Return (x, y) of the center of cell containing provided text 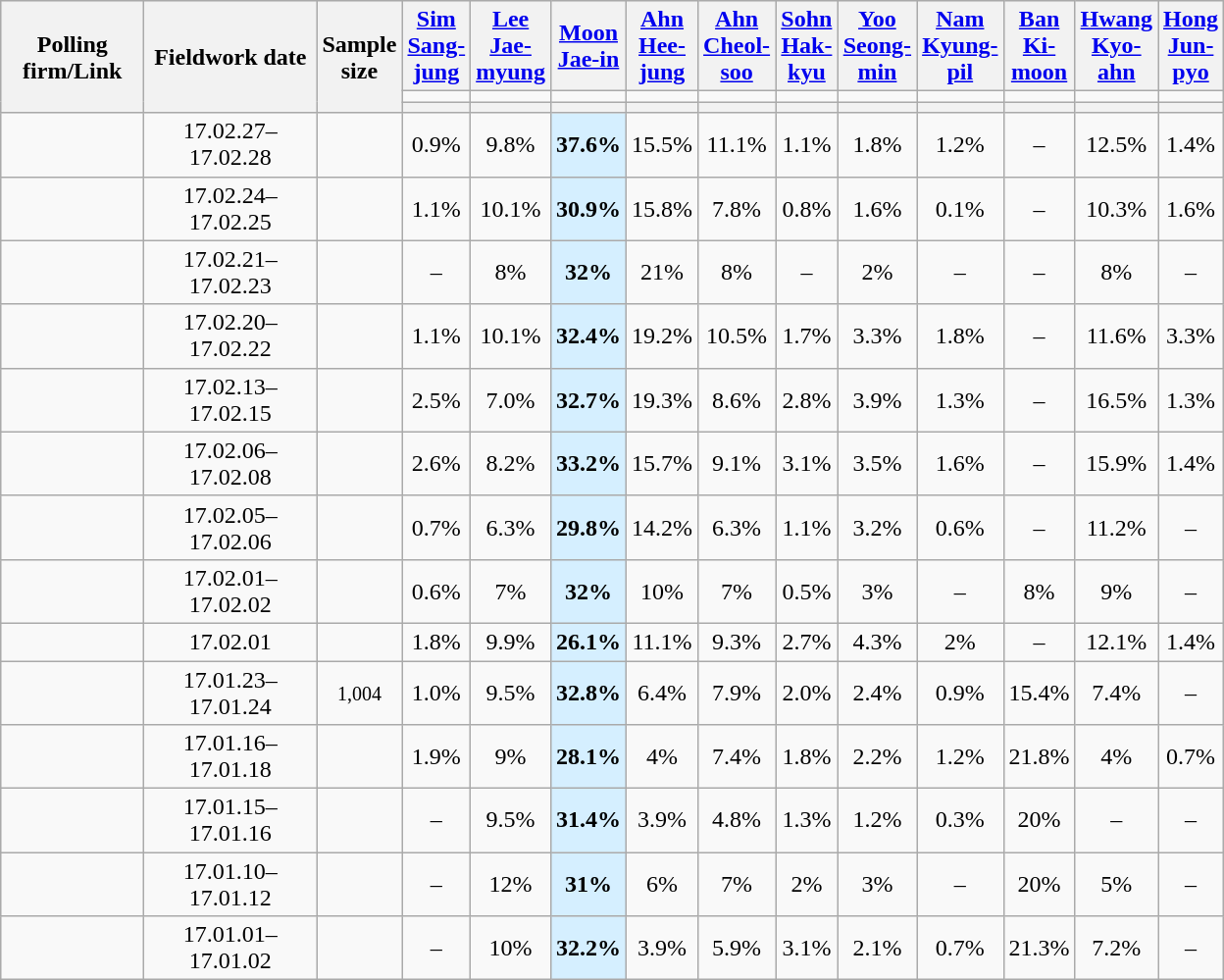
15.5% (663, 145)
17.02.06–17.02.08 (230, 463)
2.6% (436, 463)
0.3% (960, 820)
17.02.27–17.02.28 (230, 145)
33.2% (588, 463)
8.6% (738, 400)
7.0% (511, 400)
21% (663, 273)
8.2% (511, 463)
Nam Kyung-pil (960, 46)
10.5% (738, 335)
15.7% (663, 463)
37.6% (588, 145)
3.5% (877, 463)
0.8% (807, 208)
Samplesize (359, 57)
10.3% (1116, 208)
17.01.23–17.01.24 (230, 693)
Yoo Seong-min (877, 46)
17.02.13–17.02.15 (230, 400)
17.01.16–17.01.18 (230, 757)
17.01.10–17.01.12 (230, 885)
12.5% (1116, 145)
17.01.01–17.01.02 (230, 948)
21.8% (1040, 757)
15.8% (663, 208)
15.4% (1040, 693)
Sohn Hak-kyu (807, 46)
7.2% (1116, 948)
9.9% (511, 642)
32.2% (588, 948)
Hong Jun-pyo (1191, 46)
17.02.01 (230, 642)
17.02.20–17.02.22 (230, 335)
2.2% (877, 757)
32.8% (588, 693)
Moon Jae-in (588, 46)
0.5% (807, 591)
12% (511, 885)
Hwang Kyo-ahn (1116, 46)
32.4% (588, 335)
11.2% (1116, 528)
1.9% (436, 757)
17.02.21–17.02.23 (230, 273)
2.0% (807, 693)
15.9% (1116, 463)
17.02.24–17.02.25 (230, 208)
Ahn Hee-jung (663, 46)
28.1% (588, 757)
26.1% (588, 642)
Ahn Cheol-soo (738, 46)
30.9% (588, 208)
12.1% (1116, 642)
32.7% (588, 400)
19.2% (663, 335)
31% (588, 885)
Fieldwork date (230, 57)
Lee Jae-myung (511, 46)
17.02.01–17.02.02 (230, 591)
1.0% (436, 693)
5% (1116, 885)
3.2% (877, 528)
1.7% (807, 335)
11.6% (1116, 335)
9.3% (738, 642)
19.3% (663, 400)
4.8% (738, 820)
17.01.15–17.01.16 (230, 820)
9.1% (738, 463)
16.5% (1116, 400)
2.7% (807, 642)
Ban Ki-moon (1040, 46)
31.4% (588, 820)
Sim Sang-jung (436, 46)
21.3% (1040, 948)
7.9% (738, 693)
4.3% (877, 642)
0.1% (960, 208)
6% (663, 885)
2.5% (436, 400)
1,004 (359, 693)
29.8% (588, 528)
2.1% (877, 948)
2.8% (807, 400)
5.9% (738, 948)
14.2% (663, 528)
9.8% (511, 145)
6.4% (663, 693)
7.8% (738, 208)
17.02.05–17.02.06 (230, 528)
2.4% (877, 693)
Polling firm/Link (73, 57)
